Output the [X, Y] coordinate of the center of the cell containing the given text.  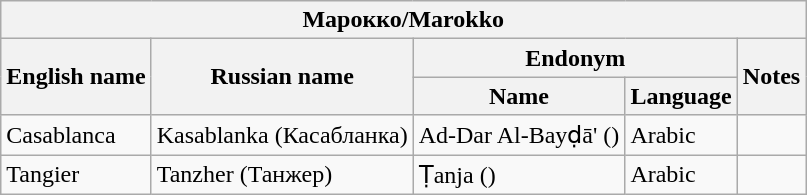
English name [76, 77]
Ad-Dar Al-Bayḍā' () [519, 135]
Ṭanja () [519, 174]
Language [681, 96]
Tanzher (Танжер) [282, 174]
Name [519, 96]
Марокко/Marokko [404, 20]
Russian name [282, 77]
Casablanca [76, 135]
Kasablanka (Касабланка) [282, 135]
Notes [771, 77]
Endonym [575, 58]
Tangier [76, 174]
